Capture the cell that displays the provided text and extract its (X, Y) central coordinate. 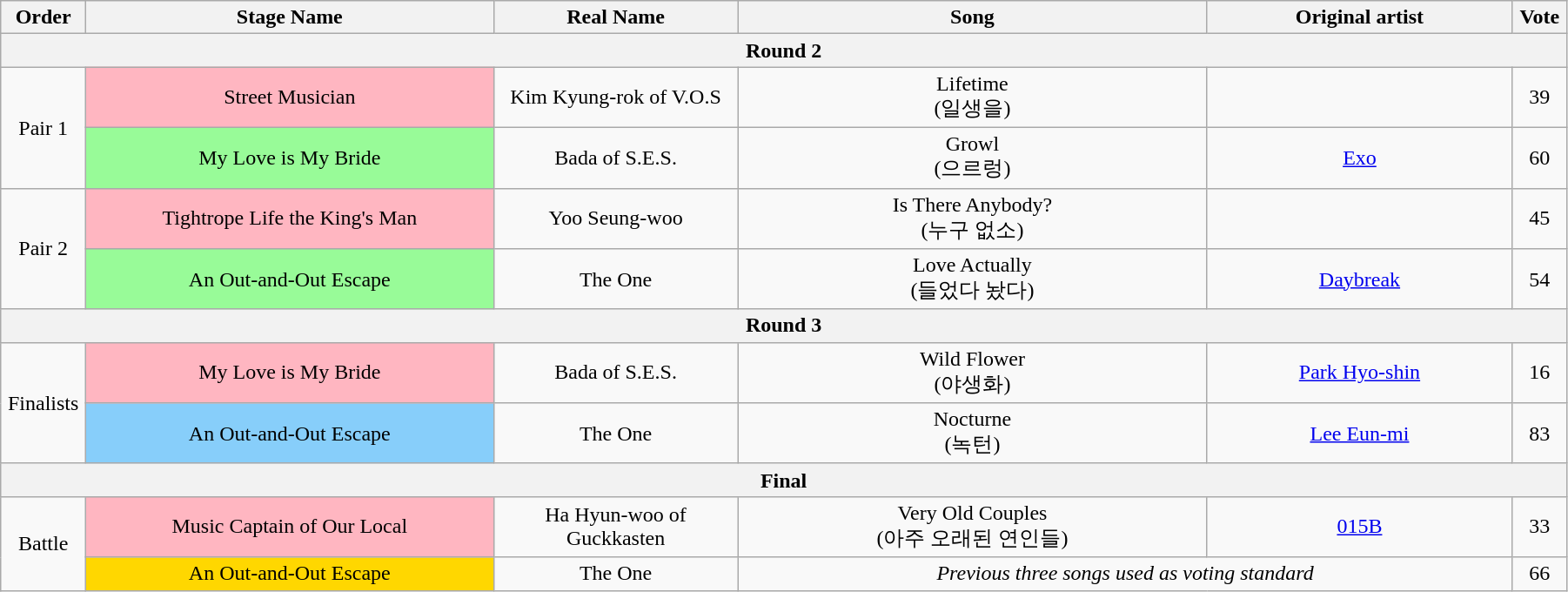
83 (1539, 434)
Pair 1 (44, 127)
Original artist (1359, 17)
Very Old Couples(아주 오래된 연인들) (973, 527)
54 (1539, 279)
Lee Eun-mi (1359, 434)
Is There Anybody?(누구 없소) (973, 219)
Wild Flower(야생화) (973, 373)
16 (1539, 373)
Round 2 (784, 50)
Music Captain of Our Local (290, 527)
39 (1539, 98)
Finalists (44, 402)
Growl(으르렁) (973, 158)
Order (44, 17)
Ha Hyun-woo of Guckkasten (616, 527)
Daybreak (1359, 279)
45 (1539, 219)
Love Actually(들었다 놨다) (973, 279)
Vote (1539, 17)
Lifetime(일생을) (973, 98)
Final (784, 480)
33 (1539, 527)
Nocturne(녹턴) (973, 434)
Round 3 (784, 326)
66 (1539, 574)
Battle (44, 543)
Kim Kyung-rok of V.O.S (616, 98)
60 (1539, 158)
015B (1359, 527)
Real Name (616, 17)
Street Musician (290, 98)
Tightrope Life the King's Man (290, 219)
Song (973, 17)
Park Hyo-shin (1359, 373)
Pair 2 (44, 249)
Stage Name (290, 17)
Yoo Seung-woo (616, 219)
Exo (1359, 158)
Previous three songs used as voting standard (1125, 574)
